Locate the cell with the specified text and output its [X, Y] center coordinate. 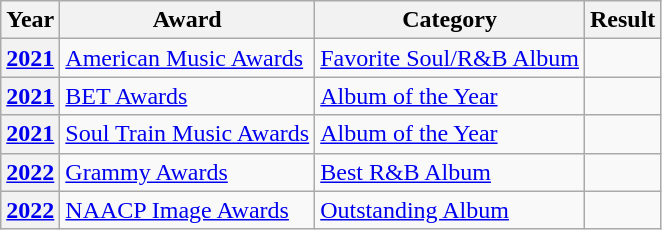
Year [30, 20]
Soul Train Music Awards [188, 134]
American Music Awards [188, 58]
Grammy Awards [188, 172]
Best R&B Album [450, 172]
Category [450, 20]
Favorite Soul/R&B Album [450, 58]
Outstanding Album [450, 210]
NAACP Image Awards [188, 210]
BET Awards [188, 96]
Award [188, 20]
Result [622, 20]
